For the text-containing cell, return its midpoint in (x, y) coordinate format. 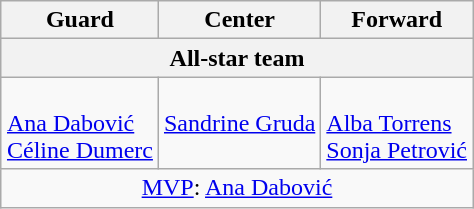
Ana Dabović Céline Dumerc (80, 123)
MVP: Ana Dabović (236, 188)
All-star team (236, 58)
Forward (397, 20)
Center (239, 20)
Alba Torrens Sonja Petrović (397, 123)
Sandrine Gruda (239, 123)
Guard (80, 20)
